Return [x, y] of the center of cell containing provided text 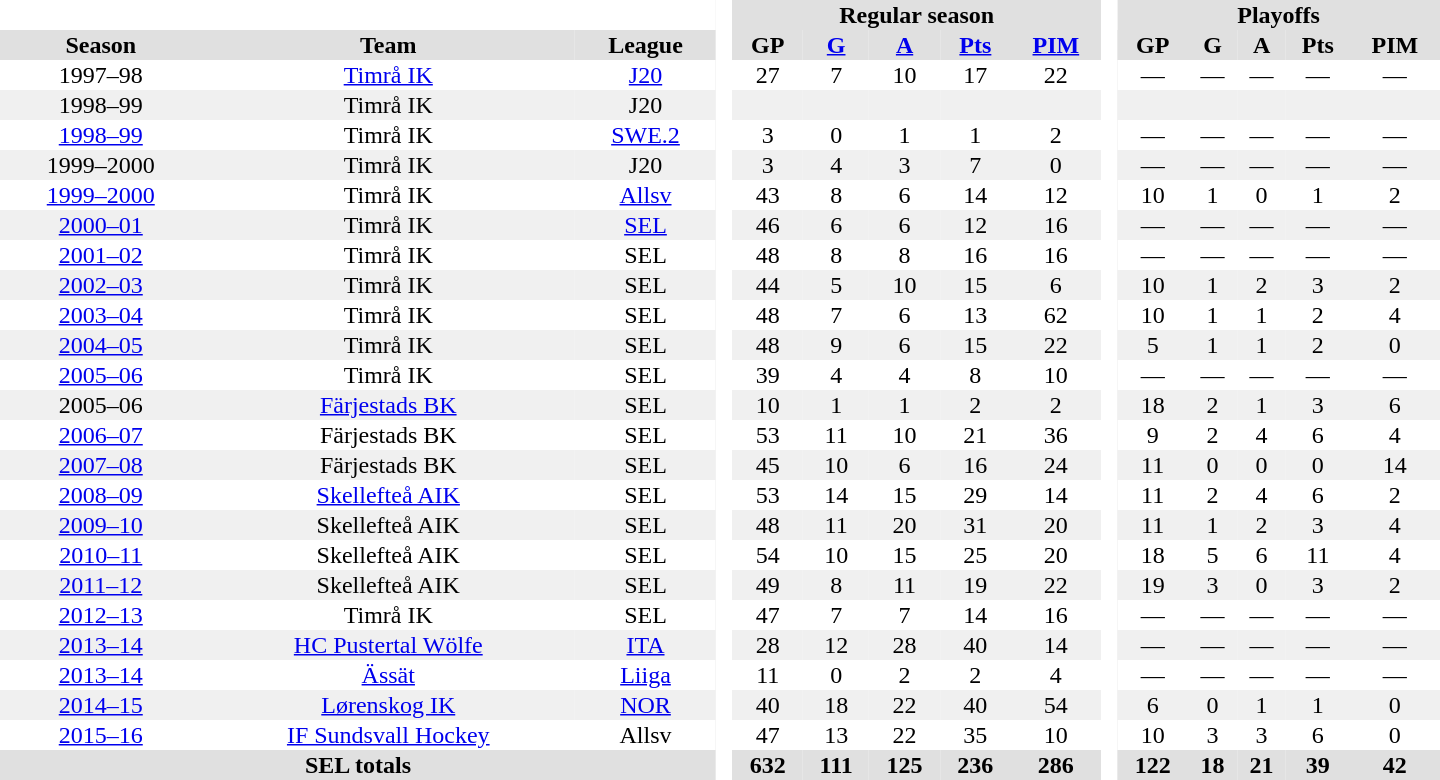
2014–15 [101, 705]
2003–04 [101, 315]
Team [388, 45]
111 [836, 765]
2012–13 [101, 615]
62 [1056, 315]
29 [976, 495]
27 [768, 75]
HC Pustertal Wölfe [388, 645]
17 [976, 75]
2007–08 [101, 465]
125 [904, 765]
2001–02 [101, 255]
122 [1152, 765]
46 [768, 225]
2009–10 [101, 525]
2015–16 [101, 735]
IF Sundsvall Hockey [388, 735]
45 [768, 465]
236 [976, 765]
42 [1395, 765]
2010–11 [101, 555]
44 [768, 285]
2006–07 [101, 435]
632 [768, 765]
SEL totals [358, 765]
2002–03 [101, 285]
25 [976, 555]
35 [976, 735]
49 [768, 585]
36 [1056, 435]
2011–12 [101, 585]
2004–05 [101, 345]
Lørenskog IK [388, 705]
Ässät [388, 675]
24 [1056, 465]
ITA [646, 645]
2008–09 [101, 495]
Playoffs [1278, 15]
Liiga [646, 675]
31 [976, 525]
43 [768, 195]
Regular season [916, 15]
Season [101, 45]
NOR [646, 705]
1997–98 [101, 75]
286 [1056, 765]
2000–01 [101, 225]
League [646, 45]
SWE.2 [646, 135]
